Scan for the cell matching the given text and deliver its [X, Y] coordinate at center. 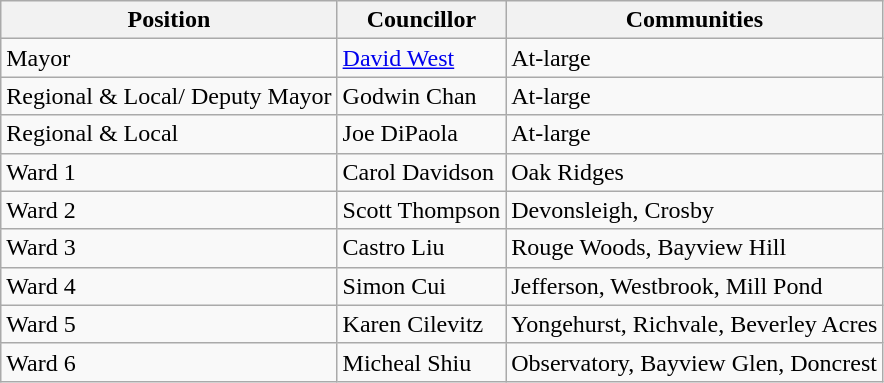
Ward 1 [169, 172]
Oak Ridges [694, 172]
Simon Cui [422, 286]
Ward 6 [169, 362]
Godwin Chan [422, 96]
Regional & Local [169, 134]
Joe DiPaola [422, 134]
Ward 4 [169, 286]
Yongehurst, Richvale, Beverley Acres [694, 324]
Ward 2 [169, 210]
Ward 5 [169, 324]
Devonsleigh, Crosby [694, 210]
Rouge Woods, Bayview Hill [694, 248]
Karen Cilevitz [422, 324]
Observatory, Bayview Glen, Doncrest [694, 362]
Micheal Shiu [422, 362]
Councillor [422, 20]
David West [422, 58]
Scott Thompson [422, 210]
Jefferson, Westbrook, Mill Pond [694, 286]
Castro Liu [422, 248]
Regional & Local/ Deputy Mayor [169, 96]
Ward 3 [169, 248]
Communities [694, 20]
Carol Davidson [422, 172]
Mayor [169, 58]
Position [169, 20]
